Extract the [X, Y] coordinate from the center of the cell holding the provided text.  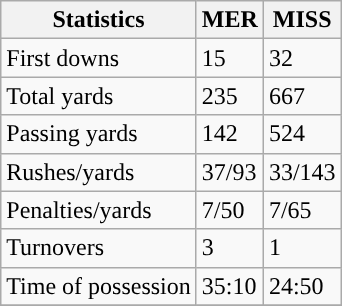
Penalties/yards [99, 210]
667 [302, 96]
MER [230, 20]
24:50 [302, 286]
15 [230, 58]
3 [230, 248]
Time of possession [99, 286]
33/143 [302, 172]
35:10 [230, 286]
Statistics [99, 20]
37/93 [230, 172]
Total yards [99, 96]
Passing yards [99, 134]
MISS [302, 20]
1 [302, 248]
142 [230, 134]
Rushes/yards [99, 172]
First downs [99, 58]
7/50 [230, 210]
524 [302, 134]
7/65 [302, 210]
235 [230, 96]
Turnovers [99, 248]
32 [302, 58]
